Pinpoint the cell where the given text exists, returning its (x, y) midpoint coordinate. 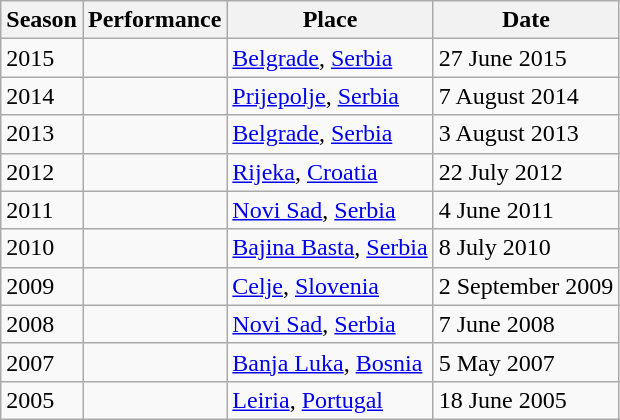
2010 (42, 248)
22 July 2012 (526, 172)
2009 (42, 286)
Date (526, 20)
2014 (42, 96)
Performance (154, 20)
2012 (42, 172)
Bajina Basta, Serbia (330, 248)
Celje, Slovenia (330, 286)
4 June 2011 (526, 210)
8 July 2010 (526, 248)
2005 (42, 400)
3 August 2013 (526, 134)
Place (330, 20)
7 June 2008 (526, 324)
Rijeka, Croatia (330, 172)
27 June 2015 (526, 58)
18 June 2005 (526, 400)
2011 (42, 210)
2008 (42, 324)
Banja Luka, Bosnia (330, 362)
2015 (42, 58)
Prijepolje, Serbia (330, 96)
2013 (42, 134)
2 September 2009 (526, 286)
2007 (42, 362)
5 May 2007 (526, 362)
Leiria, Portugal (330, 400)
7 August 2014 (526, 96)
Season (42, 20)
